Return (X, Y) of the center of cell containing provided text 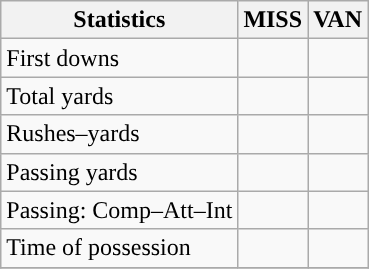
First downs (120, 58)
MISS (273, 20)
VAN (338, 20)
Passing yards (120, 172)
Statistics (120, 20)
Time of possession (120, 248)
Rushes–yards (120, 134)
Passing: Comp–Att–Int (120, 210)
Total yards (120, 96)
